From the cell containing the given text, extract its center point as (x, y) coordinate. 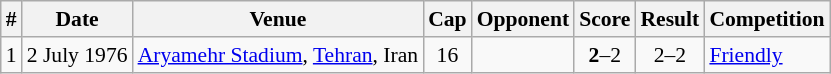
Venue (278, 19)
Aryamehr Stadium, Tehran, Iran (278, 55)
Score (604, 19)
Cap (448, 19)
Friendly (766, 55)
2 July 1976 (78, 55)
16 (448, 55)
Competition (766, 19)
Opponent (524, 19)
1 (12, 55)
Date (78, 19)
Result (670, 19)
# (12, 19)
